Return the (X, Y) coordinate for the center point of the cell that contains the specified text.  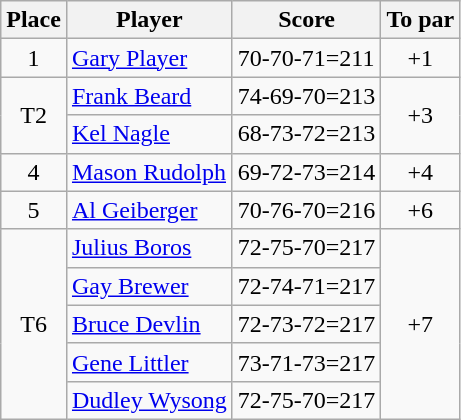
Bruce Devlin (149, 324)
5 (34, 210)
Mason Rudolph (149, 172)
+3 (420, 115)
+4 (420, 172)
Gene Littler (149, 362)
Gay Brewer (149, 286)
72-74-71=217 (306, 286)
Dudley Wysong (149, 400)
73-71-73=217 (306, 362)
T6 (34, 324)
70-76-70=216 (306, 210)
+6 (420, 210)
Score (306, 20)
Al Geiberger (149, 210)
1 (34, 58)
Player (149, 20)
74-69-70=213 (306, 96)
4 (34, 172)
Place (34, 20)
+7 (420, 324)
To par (420, 20)
+1 (420, 58)
Gary Player (149, 58)
70-70-71=211 (306, 58)
T2 (34, 115)
Julius Boros (149, 248)
Frank Beard (149, 96)
Kel Nagle (149, 134)
69-72-73=214 (306, 172)
68-73-72=213 (306, 134)
72-73-72=217 (306, 324)
